Return the [X, Y] coordinate for the center point of the cell that contains the specified text.  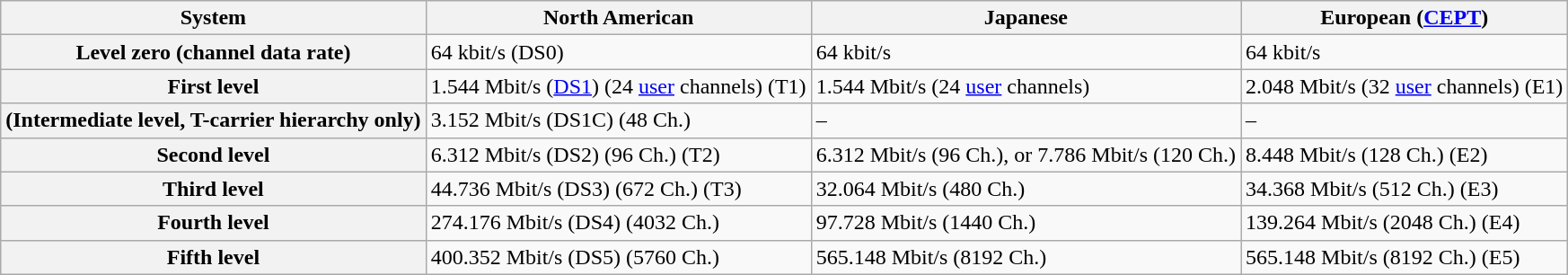
400.352 Mbit/s (DS5) (5760 Ch.) [618, 257]
34.368 Mbit/s (512 Ch.) (E3) [1405, 189]
32.064 Mbit/s (480 Ch.) [1026, 189]
44.736 Mbit/s (DS3) (672 Ch.) (T3) [618, 189]
8.448 Mbit/s (128 Ch.) (E2) [1405, 155]
274.176 Mbit/s (DS4) (4032 Ch.) [618, 223]
3.152 Mbit/s (DS1C) (48 Ch.) [618, 120]
565.148 Mbit/s (8192 Ch.) (E5) [1405, 257]
(Intermediate level, T-carrier hierarchy only) [214, 120]
Level zero (channel data rate) [214, 52]
Japanese [1026, 18]
North American [618, 18]
64 kbit/s (DS0) [618, 52]
1.544 Mbit/s (24 user channels) [1026, 86]
6.312 Mbit/s (96 Ch.), or 7.786 Mbit/s (120 Ch.) [1026, 155]
Fifth level [214, 257]
European (CEPT) [1405, 18]
97.728 Mbit/s (1440 Ch.) [1026, 223]
1.544 Mbit/s (DS1) (24 user channels) (T1) [618, 86]
6.312 Mbit/s (DS2) (96 Ch.) (T2) [618, 155]
System [214, 18]
Fourth level [214, 223]
Third level [214, 189]
2.048 Mbit/s (32 user channels) (E1) [1405, 86]
139.264 Mbit/s (2048 Ch.) (E4) [1405, 223]
Second level [214, 155]
First level [214, 86]
565.148 Mbit/s (8192 Ch.) [1026, 257]
